Locate the cell with the specified text and output its (X, Y) center coordinate. 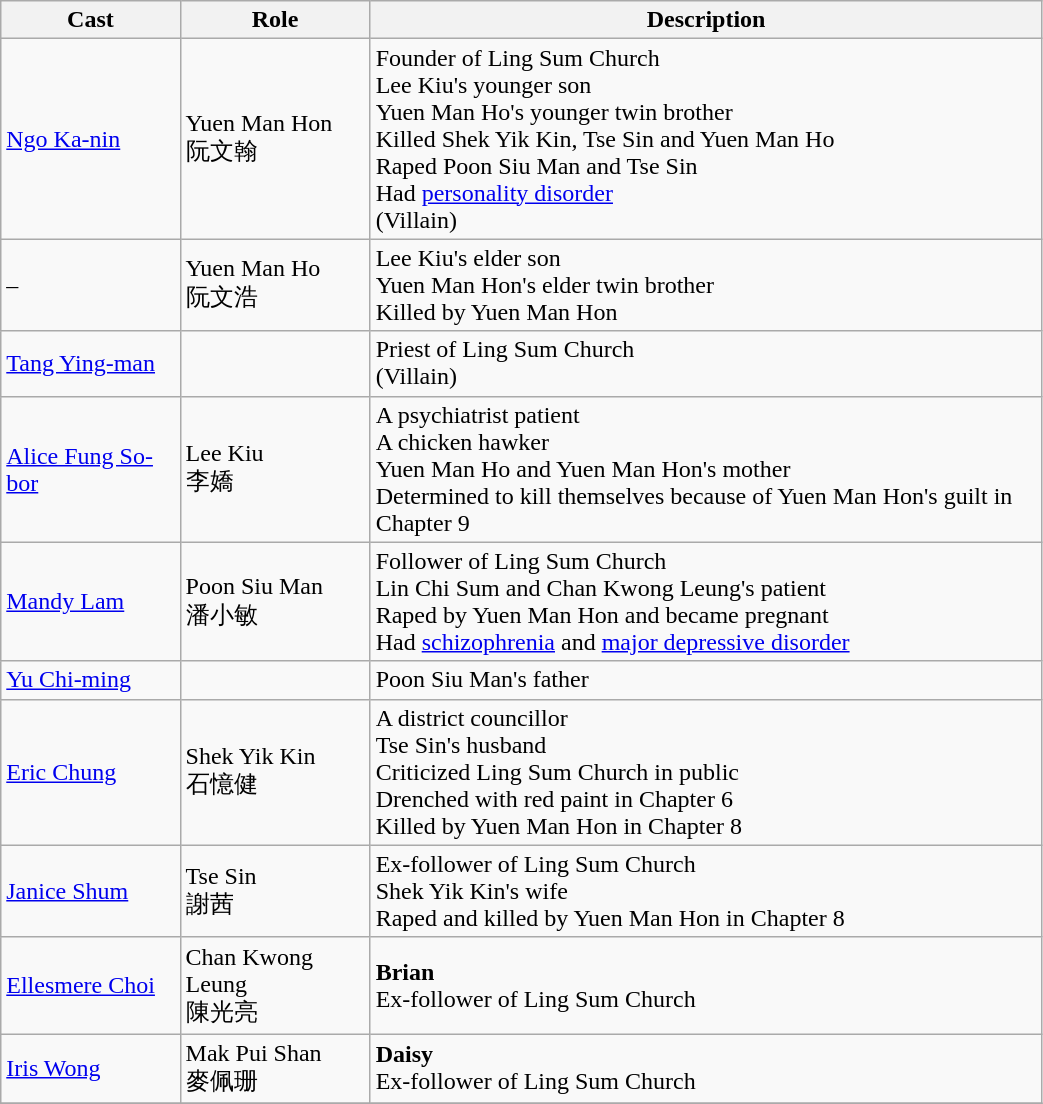
Poon Siu Man's father (706, 680)
– (90, 285)
Ellesmere Choi (90, 986)
Ngo Ka-nin (90, 139)
Tse Sin謝茜 (275, 891)
Mak Pui Shan麥佩珊 (275, 1069)
Description (706, 20)
Cast (90, 20)
Iris Wong (90, 1069)
Yu Chi-ming (90, 680)
Yuen Man Ho阮文浩 (275, 285)
Poon Siu Man潘小敏 (275, 602)
BrianEx-follower of Ling Sum Church (706, 986)
Role (275, 20)
Shek Yik Kin石憶健 (275, 772)
Yuen Man Hon阮文翰 (275, 139)
A psychiatrist patientA chicken hawkerYuen Man Ho and Yuen Man Hon's motherDetermined to kill themselves because of Yuen Man Hon's guilt in Chapter 9 (706, 469)
Lee Kiu's elder sonYuen Man Hon's elder twin brotherKilled by Yuen Man Hon (706, 285)
Alice Fung So-bor (90, 469)
Daisy Ex-follower of Ling Sum Church (706, 1069)
Ex-follower of Ling Sum ChurchShek Yik Kin's wifeRaped and killed by Yuen Man Hon in Chapter 8 (706, 891)
Tang Ying-man (90, 364)
Chan Kwong Leung陳光亮 (275, 986)
Mandy Lam (90, 602)
Priest of Ling Sum Church(Villain) (706, 364)
Janice Shum (90, 891)
Lee Kiu李嬌 (275, 469)
Eric Chung (90, 772)
A district councillorTse Sin's husbandCriticized Ling Sum Church in publicDrenched with red paint in Chapter 6Killed by Yuen Man Hon in Chapter 8 (706, 772)
